Provide the (x, y) coordinate of the cell's center where the given text is located.  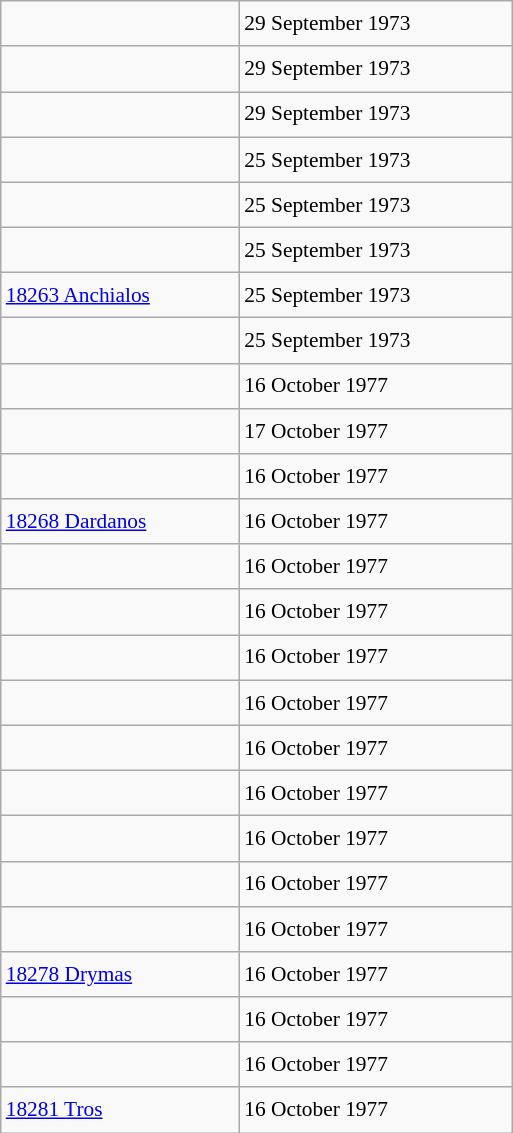
18263 Anchialos (120, 296)
18278 Drymas (120, 974)
18281 Tros (120, 1110)
18268 Dardanos (120, 522)
17 October 1977 (376, 430)
